Return [X, Y] of the center of cell containing provided text 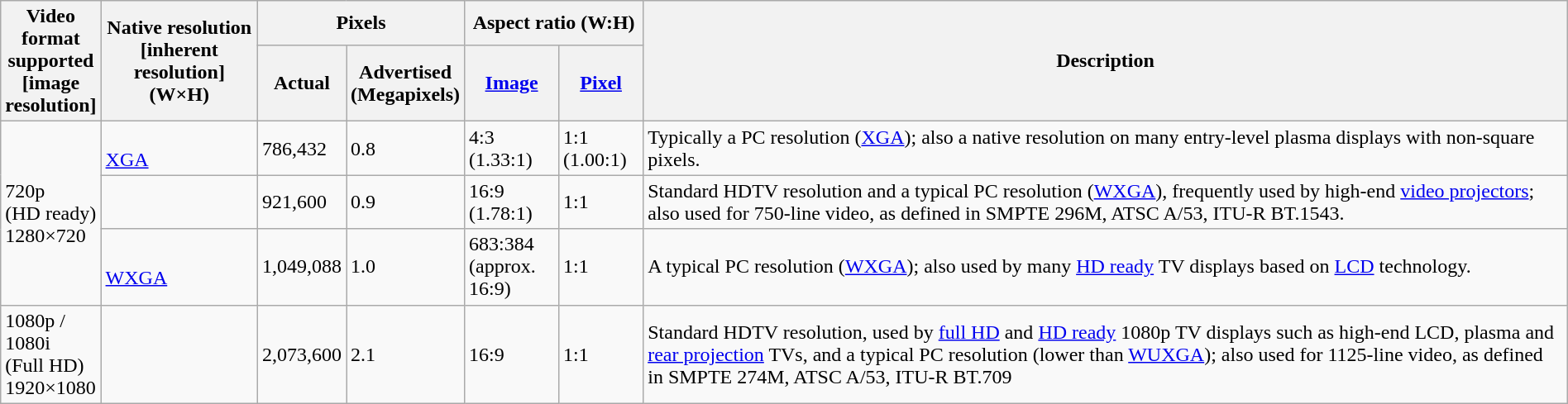
Video format supported [image resolution] [51, 61]
Aspect ratio (W:H) [554, 23]
2.1 [405, 354]
Typically a PC resolution (XGA); also a native resolution on many entry-level plasma displays with non-square pixels. [1106, 149]
1.0 [405, 267]
Native resolution [inherent resolution] (W×H) [179, 61]
A typical PC resolution (WXGA); also used by many HD ready TV displays based on LCD technology. [1106, 267]
720p(HD ready)1280×720 [51, 213]
Actual [301, 83]
0.8 [405, 149]
1080p / 1080i(Full HD)1920×1080 [51, 354]
786,432 [301, 149]
WXGA [179, 267]
Pixel [601, 83]
1:1 (1.00:1) [601, 149]
16:9 [512, 354]
0.9 [405, 202]
Pixels [361, 23]
XGA [179, 149]
683:384(approx. 16:9) [512, 267]
Advertised (Megapixels) [405, 83]
4:3 (1.33:1) [512, 149]
Image [512, 83]
1,049,088 [301, 267]
2,073,600 [301, 354]
Description [1106, 61]
16:9 (1.78:1) [512, 202]
921,600 [301, 202]
